Find where the given text appears and provide that cell's center as [x, y] coordinate. 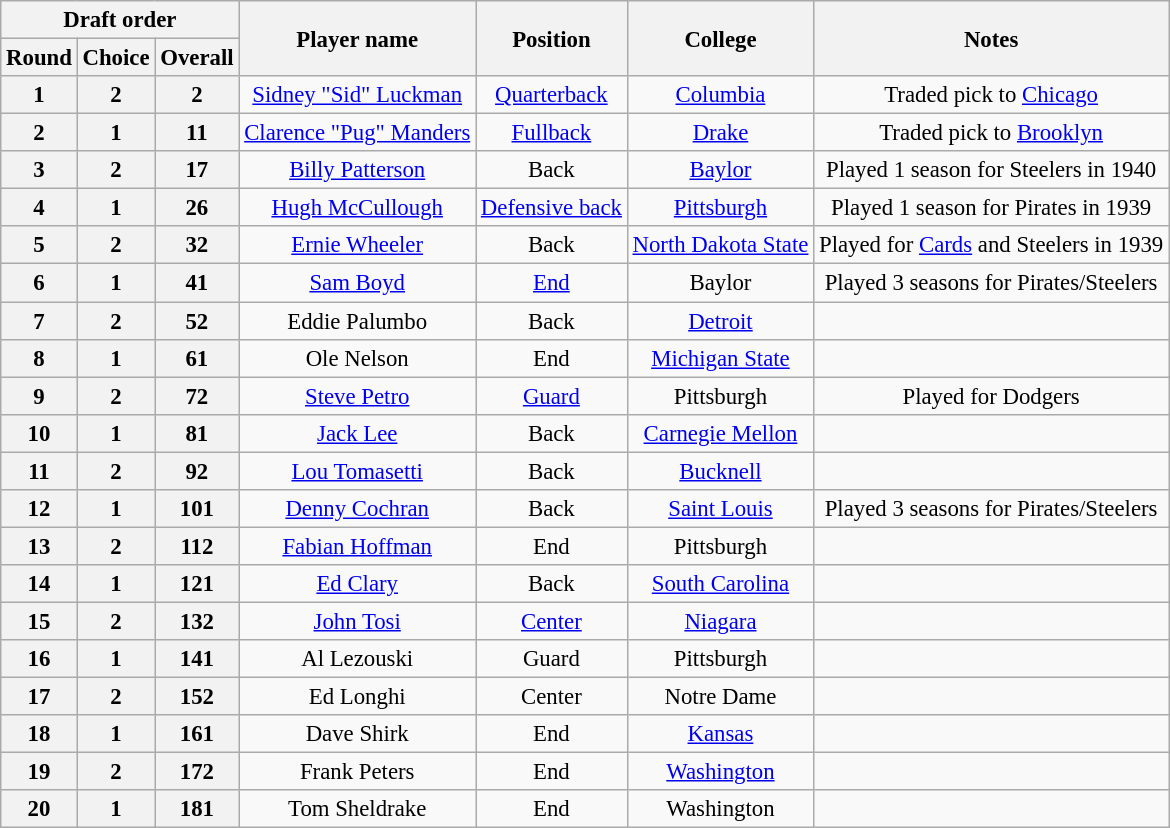
Ed Clary [358, 584]
Ernie Wheeler [358, 245]
Ed Longhi [358, 697]
Position [552, 38]
Sam Boyd [358, 283]
18 [39, 734]
Played 1 season for Steelers in 1940 [992, 170]
Detroit [720, 321]
9 [39, 396]
132 [197, 621]
Traded pick to Chicago [992, 95]
121 [197, 584]
41 [197, 283]
Columbia [720, 95]
52 [197, 321]
Dave Shirk [358, 734]
Defensive back [552, 208]
Michigan State [720, 358]
College [720, 38]
Quarterback [552, 95]
Steve Petro [358, 396]
172 [197, 772]
20 [39, 809]
101 [197, 509]
Sidney "Sid" Luckman [358, 95]
81 [197, 433]
Kansas [720, 734]
152 [197, 697]
Tom Sheldrake [358, 809]
3 [39, 170]
12 [39, 509]
Billy Patterson [358, 170]
14 [39, 584]
Round [39, 58]
Al Lezouski [358, 659]
Carnegie Mellon [720, 433]
Denny Cochran [358, 509]
Fabian Hoffman [358, 546]
Played 1 season for Pirates in 1939 [992, 208]
Niagara [720, 621]
John Tosi [358, 621]
Notes [992, 38]
Jack Lee [358, 433]
10 [39, 433]
Lou Tomasetti [358, 471]
5 [39, 245]
Draft order [120, 20]
Bucknell [720, 471]
141 [197, 659]
Frank Peters [358, 772]
15 [39, 621]
7 [39, 321]
92 [197, 471]
Traded pick to Brooklyn [992, 133]
8 [39, 358]
181 [197, 809]
North Dakota State [720, 245]
Eddie Palumbo [358, 321]
Overall [197, 58]
26 [197, 208]
Choice [116, 58]
61 [197, 358]
16 [39, 659]
Played for Cards and Steelers in 1939 [992, 245]
Notre Dame [720, 697]
19 [39, 772]
32 [197, 245]
Saint Louis [720, 509]
Drake [720, 133]
6 [39, 283]
Played for Dodgers [992, 396]
Player name [358, 38]
112 [197, 546]
4 [39, 208]
Fullback [552, 133]
72 [197, 396]
161 [197, 734]
13 [39, 546]
Clarence "Pug" Manders [358, 133]
Ole Nelson [358, 358]
South Carolina [720, 584]
Hugh McCullough [358, 208]
